Return [X, Y] of the center of cell containing provided text 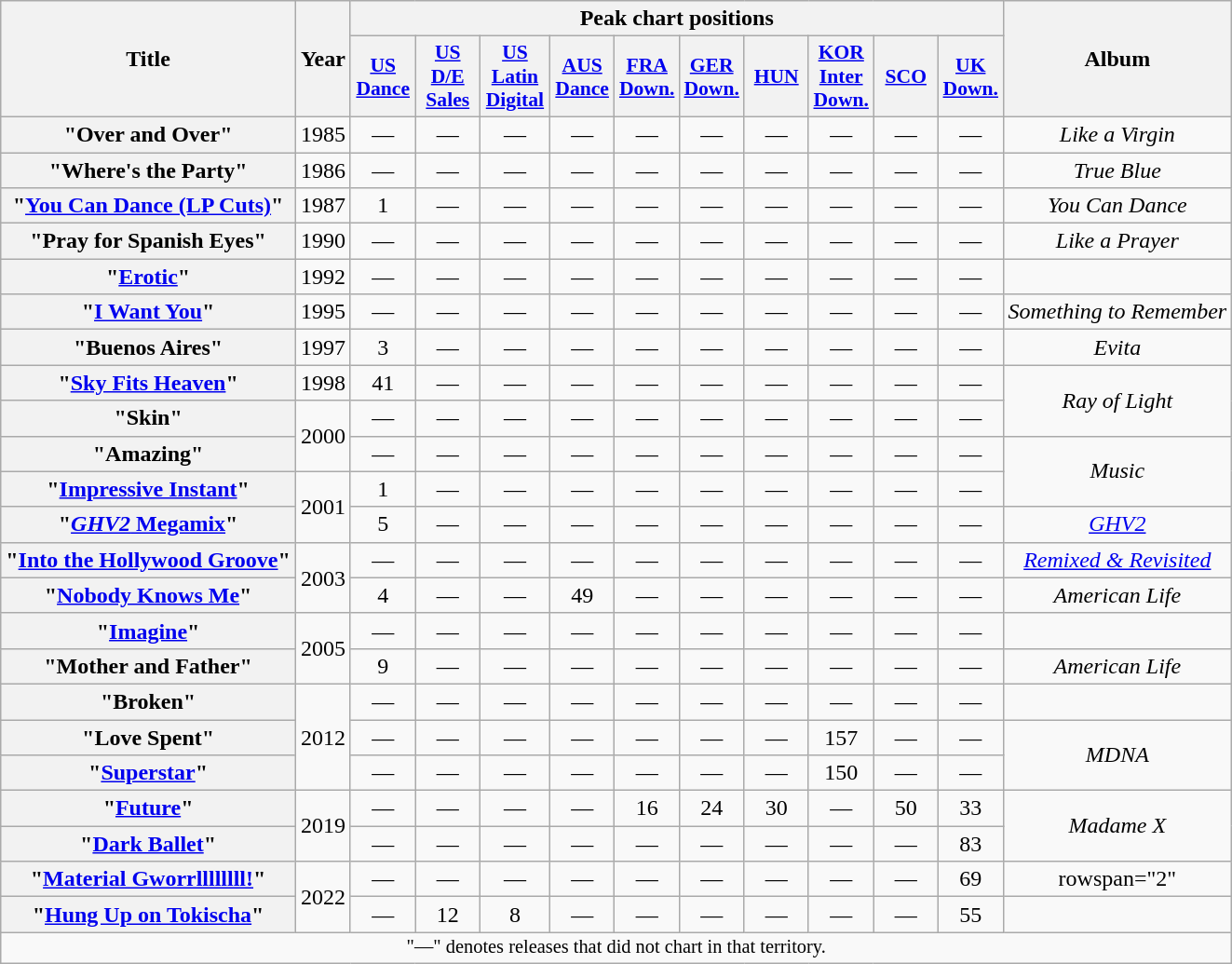
1986 [322, 170]
"Where's the Party" [149, 170]
True Blue [1117, 170]
USLatinDigital [514, 76]
Title [149, 60]
"Dark Ballet" [149, 844]
"Buenos Aires" [149, 347]
2003 [322, 577]
8 [514, 915]
"Material Gworrllllllll!" [149, 879]
USD/ESales [448, 76]
Peak chart positions [676, 19]
"Mother and Father" [149, 666]
1998 [322, 383]
"Future" [149, 808]
1990 [322, 241]
"Sky Fits Heaven" [149, 383]
Ray of Light [1117, 401]
GHV2 [1117, 524]
83 [970, 844]
SCO [906, 76]
"Pray for Spanish Eyes" [149, 241]
9 [383, 666]
UKDown. [970, 76]
"Imagine" [149, 631]
1985 [322, 134]
Like a Prayer [1117, 241]
"Amazing" [149, 454]
69 [970, 879]
FRADown. [647, 76]
Album [1117, 60]
Madame X [1117, 826]
MDNA [1117, 754]
"Erotic" [149, 277]
2005 [322, 648]
"Nobody Knows Me" [149, 595]
3 [383, 347]
"Over and Over" [149, 134]
You Can Dance [1117, 206]
Music [1117, 471]
"Into the Hollywood Groove" [149, 560]
1992 [322, 277]
"I Want You" [149, 312]
4 [383, 595]
"Impressive Instant" [149, 489]
30 [777, 808]
USDance [383, 76]
16 [647, 808]
5 [383, 524]
2001 [322, 507]
"GHV2 Megamix" [149, 524]
"You Can Dance (LP Cuts)" [149, 206]
12 [448, 915]
1995 [322, 312]
150 [841, 773]
"Hung Up on Tokischa" [149, 915]
Like a Virgin [1117, 134]
KORInterDown. [841, 76]
50 [906, 808]
"Love Spent" [149, 737]
GERDown. [711, 76]
1997 [322, 347]
Year [322, 60]
24 [711, 808]
"Superstar" [149, 773]
"Skin" [149, 418]
AUSDance [582, 76]
41 [383, 383]
rowspan="2" [1117, 879]
1987 [322, 206]
157 [841, 737]
HUN [777, 76]
Evita [1117, 347]
2012 [322, 737]
"—" denotes releases that did not chart in that territory. [616, 948]
Something to Remember [1117, 312]
49 [582, 595]
2022 [322, 897]
Remixed & Revisited [1117, 560]
2000 [322, 436]
55 [970, 915]
"Broken" [149, 701]
2019 [322, 826]
33 [970, 808]
